Extract the [x, y] coordinate from the center of the cell holding the provided text.  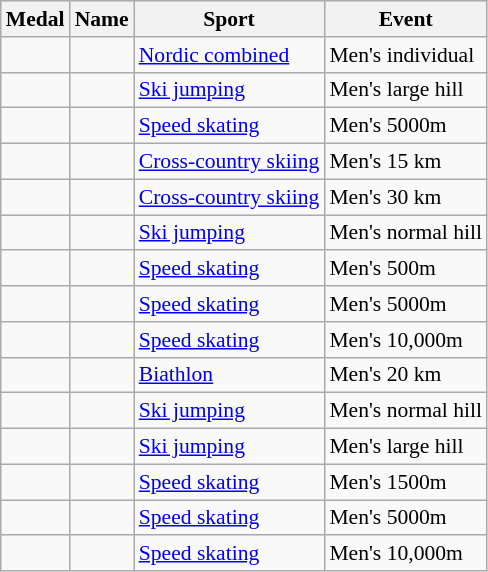
Medal [36, 19]
Men's 20 km [406, 375]
Biathlon [230, 375]
Nordic combined [230, 55]
Men's 1500m [406, 482]
Men's 30 km [406, 197]
Event [406, 19]
Sport [230, 19]
Men's individual [406, 55]
Men's 15 km [406, 162]
Men's 500m [406, 269]
Name [102, 19]
